For the text-containing cell, return its midpoint in (X, Y) coordinate format. 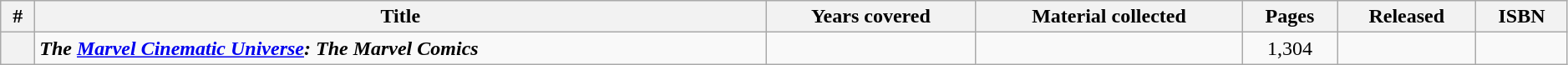
ISBN (1522, 17)
The Marvel Cinematic Universe: The Marvel Comics (401, 48)
Pages (1290, 17)
1,304 (1290, 48)
Material collected (1109, 17)
Years covered (870, 17)
Released (1407, 17)
# (18, 17)
Title (401, 17)
